Search for the cell housing the specified text and yield its (x, y) center coordinate. 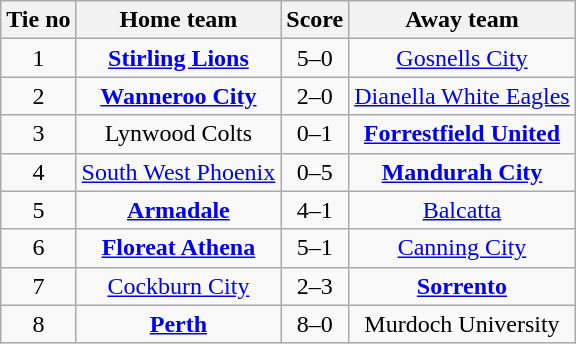
5 (38, 210)
Dianella White Eagles (462, 96)
Wanneroo City (178, 96)
Floreat Athena (178, 248)
Cockburn City (178, 286)
Home team (178, 20)
2 (38, 96)
5–1 (315, 248)
Away team (462, 20)
Score (315, 20)
0–5 (315, 172)
0–1 (315, 134)
2–0 (315, 96)
Balcatta (462, 210)
4–1 (315, 210)
5–0 (315, 58)
6 (38, 248)
Perth (178, 324)
Tie no (38, 20)
Stirling Lions (178, 58)
Mandurah City (462, 172)
Sorrento (462, 286)
3 (38, 134)
Armadale (178, 210)
Gosnells City (462, 58)
8 (38, 324)
7 (38, 286)
8–0 (315, 324)
Canning City (462, 248)
Lynwood Colts (178, 134)
Murdoch University (462, 324)
2–3 (315, 286)
South West Phoenix (178, 172)
1 (38, 58)
4 (38, 172)
Forrestfield United (462, 134)
